Find where the given text appears and provide that cell's center as [X, Y] coordinate. 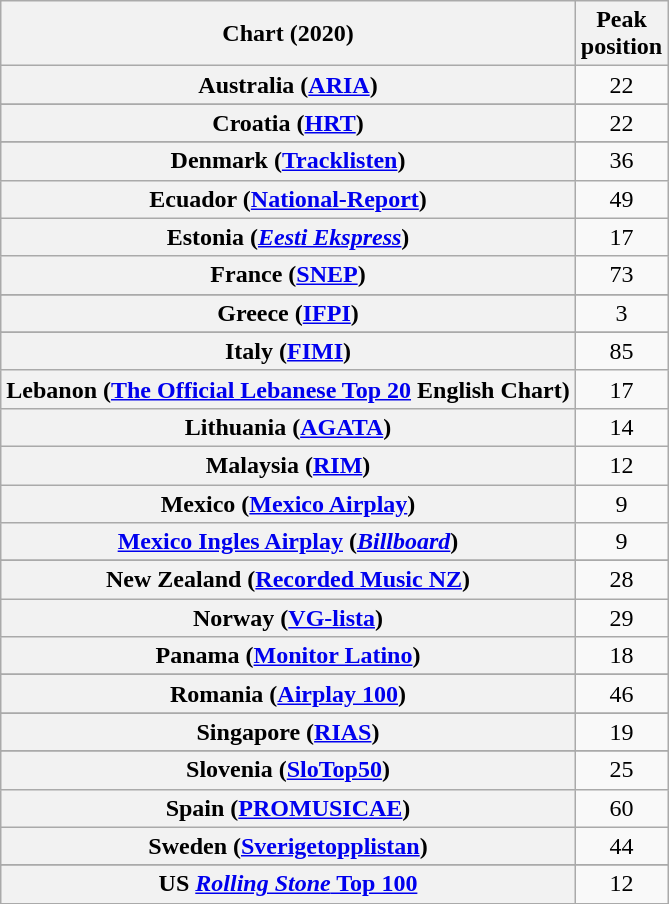
Norway (VG-lista) [288, 618]
73 [621, 275]
Mexico (Mexico Airplay) [288, 503]
Spain (PROMUSICAE) [288, 808]
Australia (ARIA) [288, 85]
Croatia (HRT) [288, 123]
49 [621, 199]
14 [621, 427]
Singapore (RIAS) [288, 732]
Panama (Monitor Latino) [288, 656]
Malaysia (RIM) [288, 465]
US Rolling Stone Top 100 [288, 884]
85 [621, 351]
Chart (2020) [288, 34]
Greece (IFPI) [288, 313]
Ecuador (National-Report) [288, 199]
36 [621, 161]
29 [621, 618]
Lebanon (The Official Lebanese Top 20 English Chart) [288, 389]
Italy (FIMI) [288, 351]
25 [621, 770]
Sweden (Sverigetopplistan) [288, 846]
New Zealand (Recorded Music NZ) [288, 580]
44 [621, 846]
Estonia (Eesti Ekspress) [288, 237]
60 [621, 808]
Peakposition [621, 34]
France (SNEP) [288, 275]
19 [621, 732]
Denmark (Tracklisten) [288, 161]
Slovenia (SloTop50) [288, 770]
28 [621, 580]
Romania (Airplay 100) [288, 694]
46 [621, 694]
3 [621, 313]
18 [621, 656]
Lithuania (AGATA) [288, 427]
Mexico Ingles Airplay (Billboard) [288, 542]
